Provide the [x, y] coordinate of the cell's center where the given text is located.  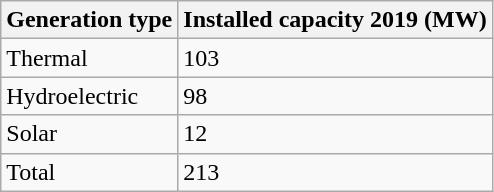
Generation type [90, 20]
Solar [90, 134]
98 [335, 96]
Hydroelectric [90, 96]
Thermal [90, 58]
Total [90, 172]
12 [335, 134]
103 [335, 58]
Installed capacity 2019 (MW) [335, 20]
213 [335, 172]
